Capture the cell that displays the provided text and extract its [X, Y] central coordinate. 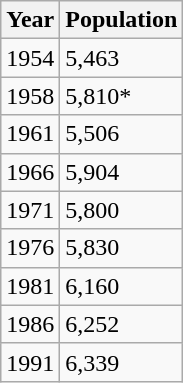
5,506 [122, 134]
1976 [30, 248]
6,160 [122, 286]
1991 [30, 362]
1958 [30, 96]
5,904 [122, 172]
5,800 [122, 210]
Population [122, 20]
5,830 [122, 248]
1986 [30, 324]
Year [30, 20]
5,463 [122, 58]
5,810* [122, 96]
1966 [30, 172]
1954 [30, 58]
1981 [30, 286]
6,252 [122, 324]
1971 [30, 210]
6,339 [122, 362]
1961 [30, 134]
